For the text-containing cell, return its midpoint in (x, y) coordinate format. 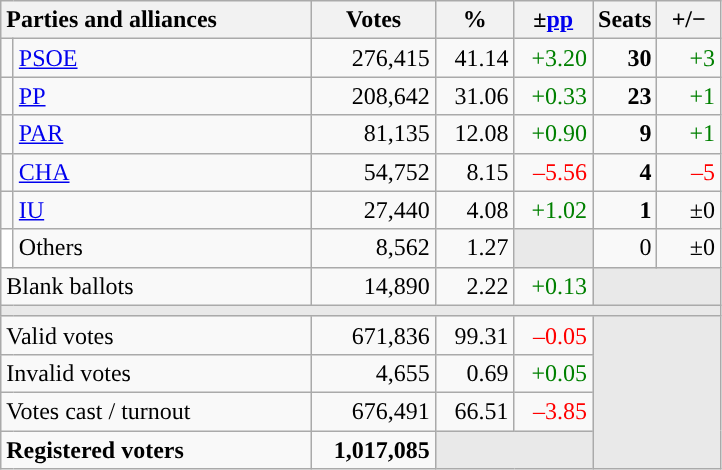
PAR (162, 134)
4 (624, 172)
12.08 (474, 134)
676,491 (374, 411)
–3.85 (554, 411)
+0.33 (554, 96)
1,017,085 (374, 449)
Votes (374, 20)
208,642 (374, 96)
+0.13 (554, 286)
276,415 (374, 58)
27,440 (374, 210)
Votes cast / turnout (156, 411)
+0.05 (554, 373)
–0.05 (554, 335)
+0.90 (554, 134)
–5.56 (554, 172)
23 (624, 96)
PSOE (162, 58)
8,562 (374, 248)
% (474, 20)
Seats (624, 20)
671,836 (374, 335)
30 (624, 58)
±pp (554, 20)
99.31 (474, 335)
1.27 (474, 248)
Blank ballots (156, 286)
PP (162, 96)
2.22 (474, 286)
9 (624, 134)
41.14 (474, 58)
31.06 (474, 96)
CHA (162, 172)
4.08 (474, 210)
0 (624, 248)
Registered voters (156, 449)
+3 (689, 58)
1 (624, 210)
Invalid votes (156, 373)
81,135 (374, 134)
Parties and alliances (156, 20)
Valid votes (156, 335)
54,752 (374, 172)
14,890 (374, 286)
8.15 (474, 172)
66.51 (474, 411)
4,655 (374, 373)
–5 (689, 172)
IU (162, 210)
+/− (689, 20)
+3.20 (554, 58)
+1.02 (554, 210)
0.69 (474, 373)
Others (162, 248)
